From the cell containing the given text, extract its center point as [x, y] coordinate. 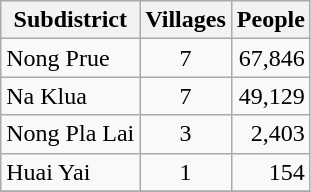
Huai Yai [70, 172]
Subdistrict [70, 20]
2,403 [270, 134]
Nong Pla Lai [70, 134]
3 [186, 134]
67,846 [270, 58]
Villages [186, 20]
1 [186, 172]
Nong Prue [70, 58]
Na Klua [70, 96]
People [270, 20]
154 [270, 172]
49,129 [270, 96]
